Pinpoint the cell where the given text exists, returning its (x, y) midpoint coordinate. 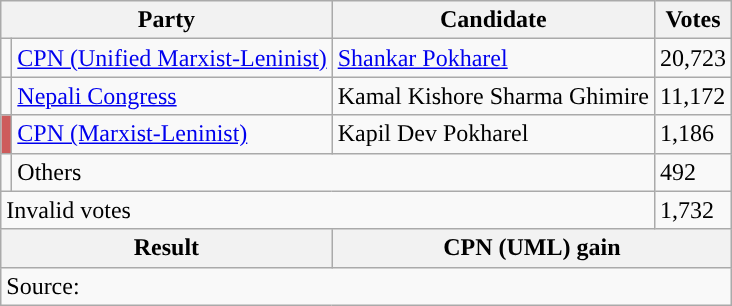
Shankar Pokharel (493, 58)
Invalid votes (328, 210)
Nepali Congress (172, 96)
Source: (366, 286)
Candidate (493, 20)
1,186 (692, 134)
Kapil Dev Pokharel (493, 134)
Party (166, 20)
CPN (Unified Marxist-Leninist) (172, 58)
Kamal Kishore Sharma Ghimire (493, 96)
20,723 (692, 58)
11,172 (692, 96)
Votes (692, 20)
1,732 (692, 210)
Others (334, 172)
CPN (UML) gain (532, 248)
CPN (Marxist-Leninist) (172, 134)
492 (692, 172)
Result (166, 248)
